Find where the given text appears and provide that cell's center as (x, y) coordinate. 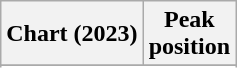
Peakposition (189, 34)
Chart (2023) (72, 34)
